Return (X, Y) of the center of cell containing provided text 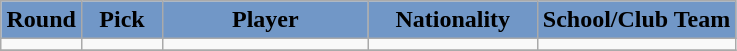
Nationality (452, 20)
School/Club Team (636, 20)
Pick (122, 20)
Round (42, 20)
Player (265, 20)
